Identify which cell holds the provided text, then report its [x, y] central coordinate. 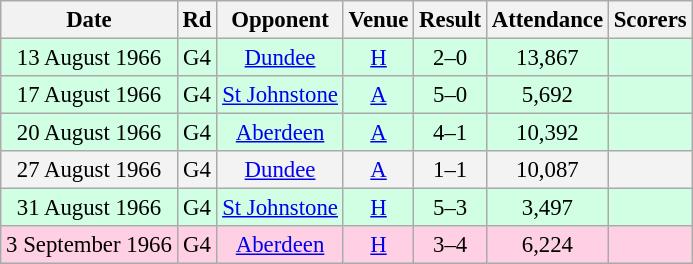
31 August 1966 [89, 208]
3 September 1966 [89, 245]
5–0 [450, 95]
5,692 [547, 95]
4–1 [450, 133]
13,867 [547, 58]
20 August 1966 [89, 133]
Venue [378, 20]
10,392 [547, 133]
3–4 [450, 245]
Date [89, 20]
Scorers [650, 20]
Opponent [280, 20]
Result [450, 20]
Rd [197, 20]
17 August 1966 [89, 95]
6,224 [547, 245]
13 August 1966 [89, 58]
Attendance [547, 20]
27 August 1966 [89, 170]
1–1 [450, 170]
3,497 [547, 208]
2–0 [450, 58]
10,087 [547, 170]
5–3 [450, 208]
